Extract the [X, Y] coordinate from the center of the cell holding the provided text.  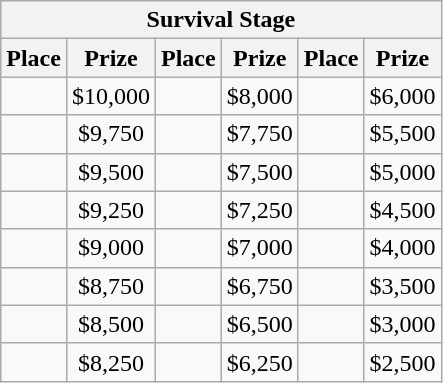
$8,500 [110, 324]
$3,000 [402, 324]
$9,500 [110, 172]
$4,000 [402, 248]
$6,000 [402, 96]
$8,000 [260, 96]
$3,500 [402, 286]
$2,500 [402, 362]
Survival Stage [221, 20]
$6,750 [260, 286]
$9,750 [110, 134]
$6,500 [260, 324]
$7,750 [260, 134]
$9,250 [110, 210]
$5,500 [402, 134]
$5,000 [402, 172]
$10,000 [110, 96]
$6,250 [260, 362]
$7,500 [260, 172]
$7,250 [260, 210]
$4,500 [402, 210]
$8,750 [110, 286]
$9,000 [110, 248]
$8,250 [110, 362]
$7,000 [260, 248]
